Return the (X, Y) coordinate for the center point of the cell that contains the specified text.  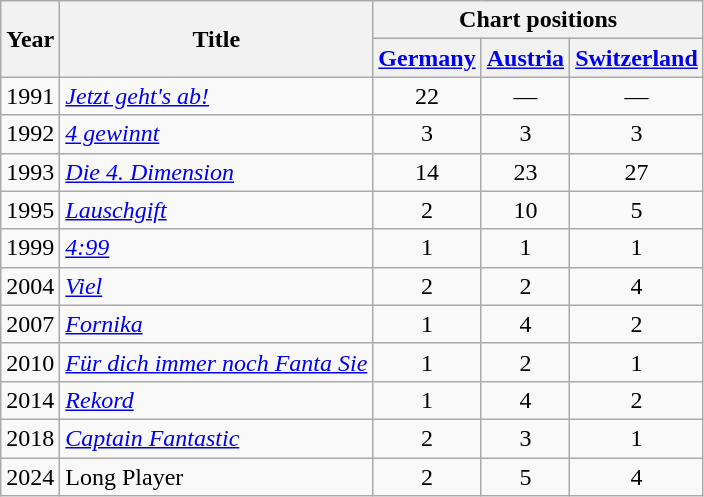
4:99 (216, 248)
Captain Fantastic (216, 438)
1991 (30, 96)
Jetzt geht's ab! (216, 96)
1992 (30, 134)
2010 (30, 362)
23 (525, 172)
14 (427, 172)
Austria (525, 58)
Viel (216, 286)
1995 (30, 210)
27 (637, 172)
Die 4. Dimension (216, 172)
Rekord (216, 400)
Fornika (216, 324)
2014 (30, 400)
22 (427, 96)
2018 (30, 438)
Lauschgift (216, 210)
10 (525, 210)
Germany (427, 58)
Für dich immer noch Fanta Sie (216, 362)
Switzerland (637, 58)
4 gewinnt (216, 134)
2007 (30, 324)
1993 (30, 172)
Title (216, 39)
Year (30, 39)
1999 (30, 248)
Long Player (216, 477)
2004 (30, 286)
Chart positions (538, 20)
2024 (30, 477)
